Detect which cell encompasses the target text, then output its (x, y) center coordinate. 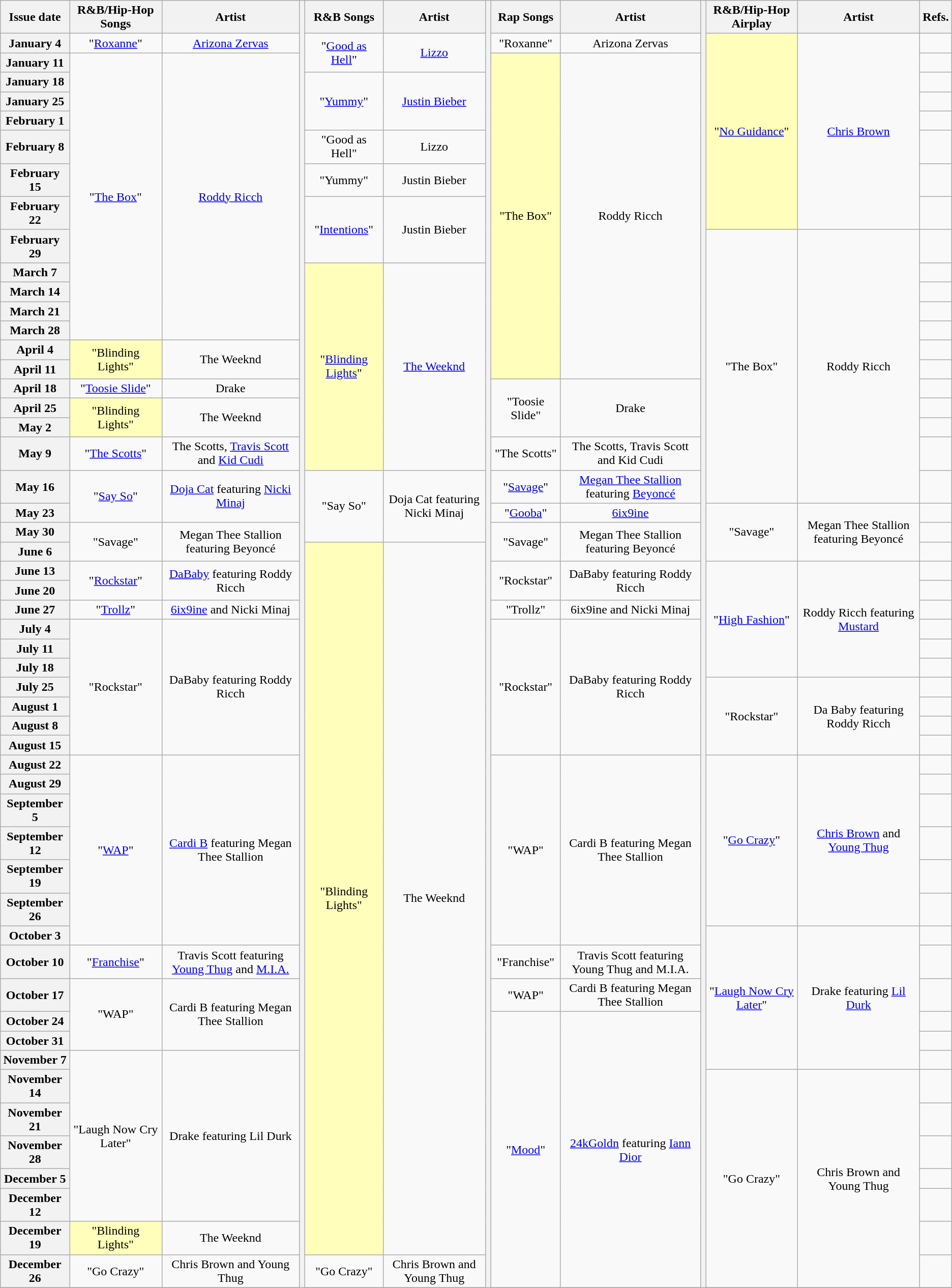
"Gooba" (526, 513)
February 15 (35, 180)
July 4 (35, 629)
October 31 (35, 1040)
July 18 (35, 668)
December 12 (35, 1205)
June 27 (35, 609)
January 11 (35, 63)
November 21 (35, 1119)
R&B Songs (344, 17)
Refs. (936, 17)
September 26 (35, 910)
"No Guidance" (752, 132)
May 30 (35, 532)
July 25 (35, 687)
March 14 (35, 291)
October 24 (35, 1021)
"High Fashion" (752, 619)
January 18 (35, 82)
May 23 (35, 513)
"Mood" (526, 1150)
December 26 (35, 1271)
September 5 (35, 810)
February 1 (35, 121)
May 9 (35, 454)
March 7 (35, 272)
August 8 (35, 726)
R&B/Hip-Hop Songs (115, 17)
February 29 (35, 246)
"Intentions" (344, 229)
December 19 (35, 1238)
March 28 (35, 331)
April 4 (35, 350)
June 6 (35, 551)
August 29 (35, 784)
October 3 (35, 935)
November 7 (35, 1060)
November 28 (35, 1153)
Issue date (35, 17)
April 18 (35, 389)
November 14 (35, 1087)
June 20 (35, 590)
May 16 (35, 486)
24kGoldn featuring Iann Dior (631, 1150)
Roddy Ricch featuring Mustard (858, 619)
April 25 (35, 408)
September 12 (35, 843)
January 4 (35, 43)
August 15 (35, 745)
February 22 (35, 213)
September 19 (35, 876)
Chris Brown (858, 132)
October 10 (35, 961)
June 13 (35, 571)
6ix9ine (631, 513)
May 2 (35, 427)
December 5 (35, 1179)
Da Baby featuring Roddy Ricch (858, 716)
October 17 (35, 995)
January 25 (35, 101)
Rap Songs (526, 17)
R&B/Hip-Hop Airplay (752, 17)
August 1 (35, 707)
July 11 (35, 649)
March 21 (35, 311)
April 11 (35, 369)
August 22 (35, 765)
February 8 (35, 147)
